Extract the (X, Y) coordinate from the center of the cell holding the provided text.  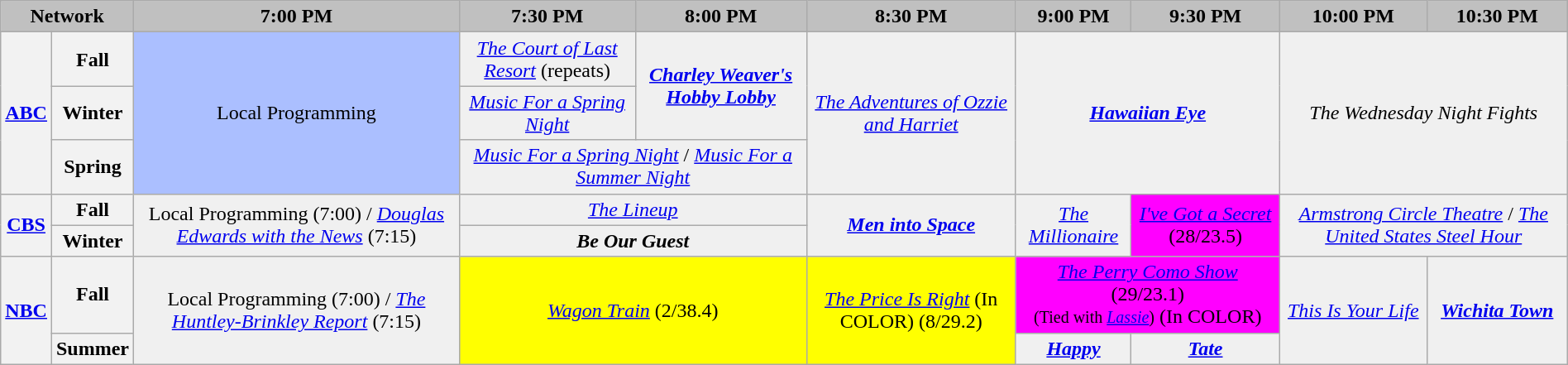
Hawaiian Eye (1148, 113)
Network (68, 17)
Summer (93, 348)
Spring (93, 167)
Music For a Spring Night / Music For a Summer Night (633, 167)
The Adventures of Ozzie and Harriet (911, 113)
The Wednesday Night Fights (1423, 113)
The Court of Last Resort (repeats) (547, 60)
CBS (26, 225)
Armstrong Circle Theatre / The United States Steel Hour (1423, 225)
Local Programming (7:00) / The Huntley-Brinkley Report (7:15) (297, 310)
The Millionaire (1073, 225)
10:30 PM (1497, 17)
This Is Your Life (1353, 310)
The Price Is Right (In COLOR) (8/29.2) (911, 310)
Be Our Guest (633, 241)
Men into Space (911, 225)
Wagon Train (2/38.4) (633, 310)
9:30 PM (1206, 17)
Music For a Spring Night (547, 113)
7:00 PM (297, 17)
The Lineup (633, 209)
ABC (26, 113)
Charley Weaver's Hobby Lobby (721, 86)
Wichita Town (1497, 310)
NBC (26, 310)
10:00 PM (1353, 17)
The Perry Como Show (29/23.1)(Tied with Lassie) (In COLOR) (1148, 295)
8:00 PM (721, 17)
8:30 PM (911, 17)
Local Programming (297, 113)
9:00 PM (1073, 17)
Happy (1073, 348)
I've Got a Secret (28/23.5) (1206, 225)
Local Programming (7:00) / Douglas Edwards with the News (7:15) (297, 225)
7:30 PM (547, 17)
Tate (1206, 348)
